Identify which cell holds the provided text, then report its (X, Y) central coordinate. 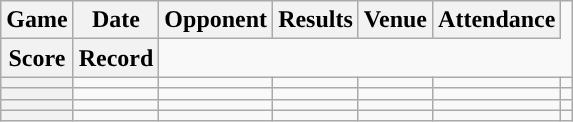
Score (37, 58)
Results (316, 20)
Attendance (497, 20)
Venue (395, 20)
Record (116, 58)
Game (37, 20)
Opponent (216, 20)
Date (116, 20)
